Scan for the cell matching the given text and deliver its (x, y) coordinate at center. 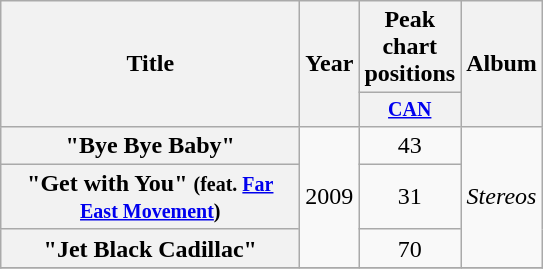
70 (410, 248)
Title (150, 64)
43 (410, 145)
"Jet Black Cadillac" (150, 248)
Peak chart positions (410, 47)
Year (330, 64)
CAN (410, 110)
31 (410, 196)
Stereos (502, 196)
"Get with You" (feat. Far East Movement) (150, 196)
"Bye Bye Baby" (150, 145)
Album (502, 64)
2009 (330, 196)
